Pinpoint the cell where the given text exists, returning its [x, y] midpoint coordinate. 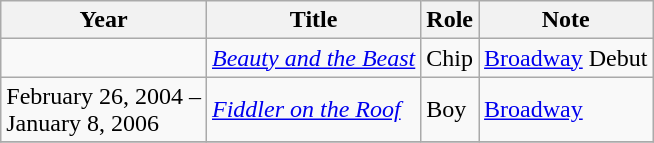
Broadway [566, 110]
Boy [450, 110]
Note [566, 20]
Beauty and the Beast [313, 58]
Broadway Debut [566, 58]
February 26, 2004 – January 8, 2006 [104, 110]
Title [313, 20]
Year [104, 20]
Chip [450, 58]
Role [450, 20]
Fiddler on the Roof [313, 110]
